Output the (X, Y) coordinate of the center of the cell containing the given text.  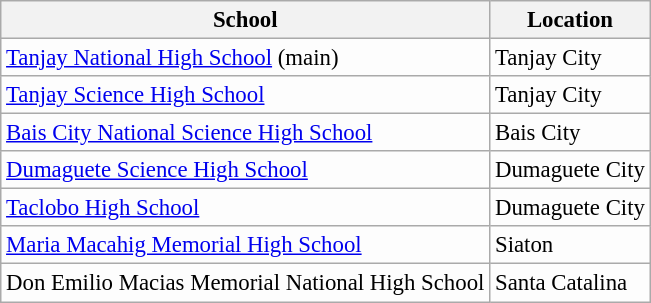
Maria Macahig Memorial High School (246, 245)
Dumaguete Science High School (246, 170)
Siaton (570, 245)
Location (570, 20)
Tanjay National High School (main) (246, 58)
Tanjay Science High School (246, 95)
Bais City (570, 133)
Don Emilio Macias Memorial National High School (246, 283)
Taclobo High School (246, 208)
Bais City National Science High School (246, 133)
Santa Catalina (570, 283)
School (246, 20)
